Determine the [x, y] coordinate at the center of the cell enclosing the given text.  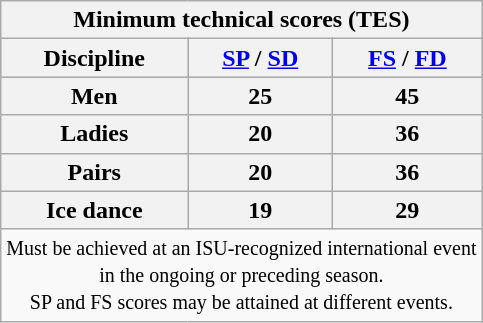
25 [260, 96]
Pairs [94, 172]
Must be achieved at an ISU-recognized international event in the ongoing or preceding season. SP and FS scores may be attained at different events. [242, 275]
FS / FD [408, 58]
Minimum technical scores (TES) [242, 20]
45 [408, 96]
Discipline [94, 58]
Men [94, 96]
SP / SD [260, 58]
Ladies [94, 134]
29 [408, 210]
Ice dance [94, 210]
19 [260, 210]
